Scan for the cell matching the given text and deliver its [x, y] coordinate at center. 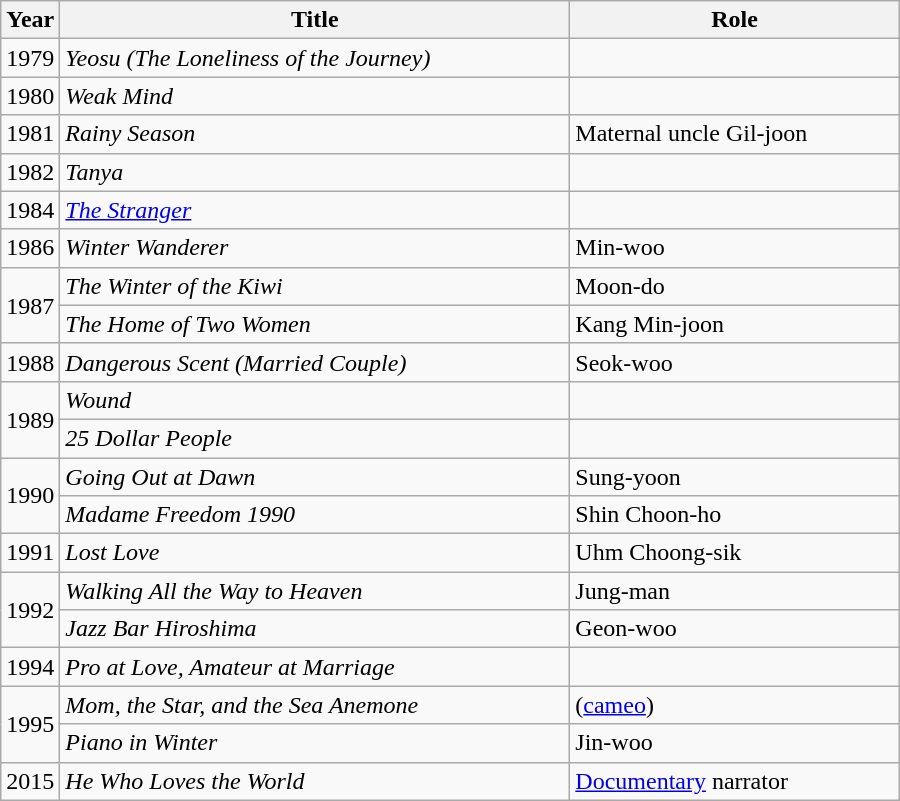
1992 [30, 610]
Yeosu (The Loneliness of the Journey) [315, 58]
Tanya [315, 172]
Going Out at Dawn [315, 477]
Moon-do [734, 286]
Geon-woo [734, 629]
Seok-woo [734, 362]
He Who Loves the World [315, 781]
Min-woo [734, 248]
25 Dollar People [315, 438]
Jazz Bar Hiroshima [315, 629]
The Stranger [315, 210]
Winter Wanderer [315, 248]
Jung-man [734, 591]
The Home of Two Women [315, 324]
1984 [30, 210]
Madame Freedom 1990 [315, 515]
(cameo) [734, 705]
Piano in Winter [315, 743]
1979 [30, 58]
1989 [30, 419]
Wound [315, 400]
1986 [30, 248]
1988 [30, 362]
Uhm Choong-sik [734, 553]
Walking All the Way to Heaven [315, 591]
Shin Choon-ho [734, 515]
Lost Love [315, 553]
Sung-yoon [734, 477]
Kang Min-joon [734, 324]
1980 [30, 96]
Documentary narrator [734, 781]
1995 [30, 724]
Rainy Season [315, 134]
1990 [30, 496]
2015 [30, 781]
Mom, the Star, and the Sea Anemone [315, 705]
1991 [30, 553]
Role [734, 20]
Title [315, 20]
1987 [30, 305]
Year [30, 20]
1982 [30, 172]
Maternal uncle Gil-joon [734, 134]
Pro at Love, Amateur at Marriage [315, 667]
Jin-woo [734, 743]
1981 [30, 134]
Dangerous Scent (Married Couple) [315, 362]
1994 [30, 667]
Weak Mind [315, 96]
The Winter of the Kiwi [315, 286]
